Identify which cell holds the provided text, then report its (X, Y) central coordinate. 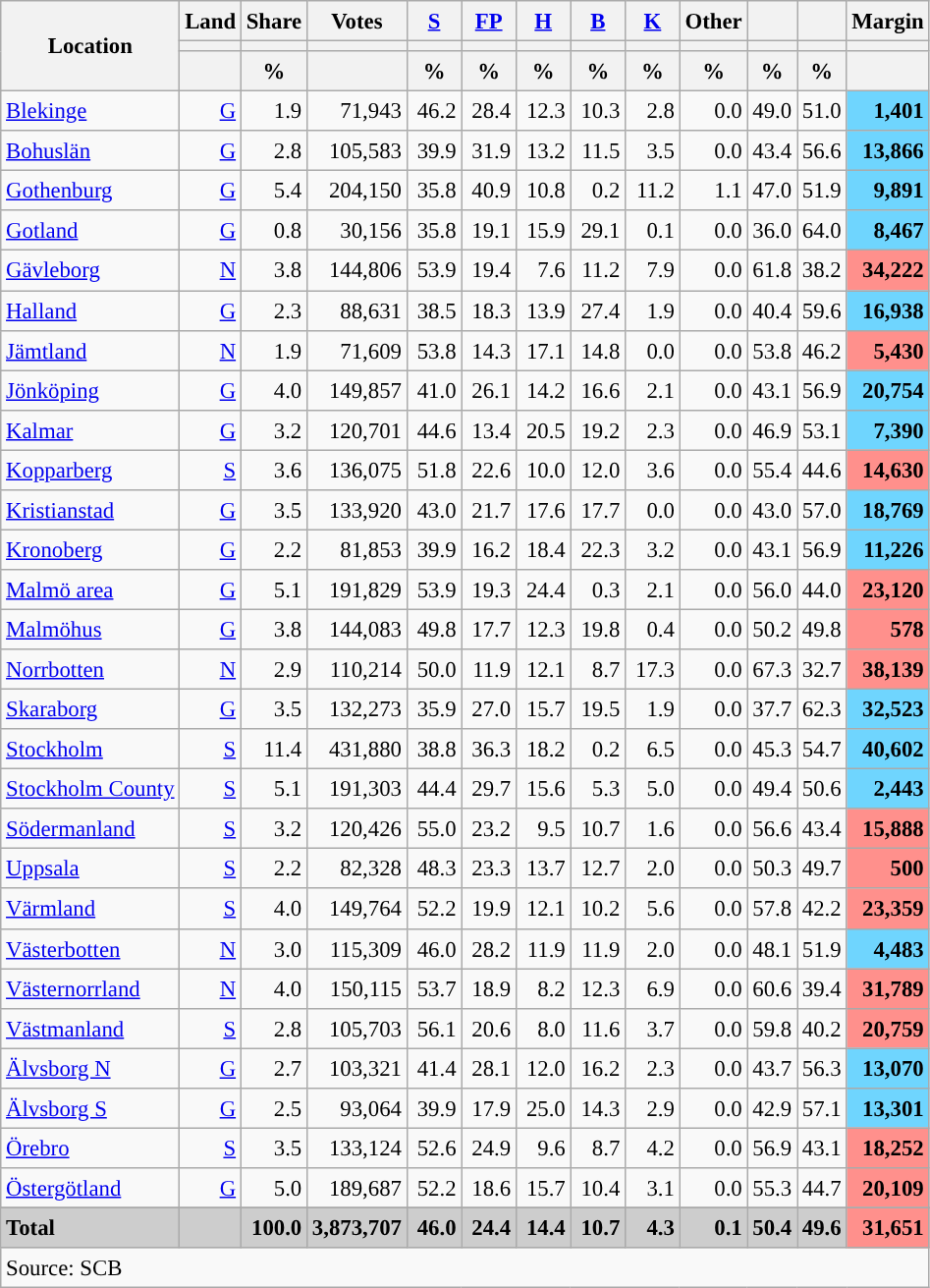
H (543, 22)
55.3 (772, 1189)
2.5 (273, 1108)
28.1 (489, 1069)
3.1 (653, 1189)
Halland (90, 310)
20,759 (888, 1028)
13.4 (489, 430)
11,226 (888, 550)
150,115 (357, 988)
52.6 (434, 1148)
50.4 (772, 1228)
46.9 (772, 430)
Jönköping (90, 391)
57.1 (822, 1108)
Land (210, 22)
27.0 (489, 709)
15.9 (543, 230)
7.6 (543, 271)
19.2 (598, 430)
20.5 (543, 430)
54.7 (822, 749)
71,609 (357, 350)
31.9 (489, 151)
19.8 (598, 629)
38,139 (888, 670)
13,866 (888, 151)
62.3 (822, 709)
5.3 (598, 790)
17.1 (543, 350)
19.9 (489, 910)
Älvsborg S (90, 1108)
18,769 (888, 511)
5.6 (653, 910)
44.4 (434, 790)
191,303 (357, 790)
32.7 (822, 670)
144,806 (357, 271)
44.7 (822, 1189)
6.5 (653, 749)
56.0 (772, 589)
3,873,707 (357, 1228)
64.0 (822, 230)
10.0 (543, 470)
Total (90, 1228)
13,301 (888, 1108)
59.8 (772, 1028)
Stockholm (90, 749)
Blekinge (90, 112)
6.9 (653, 988)
59.6 (822, 310)
1,401 (888, 112)
Malmö area (90, 589)
18.4 (543, 550)
55.0 (434, 829)
132,273 (357, 709)
25.0 (543, 1108)
43.7 (772, 1069)
42.2 (822, 910)
36.3 (489, 749)
Värmland (90, 910)
115,309 (357, 949)
56.1 (434, 1028)
14.8 (598, 350)
16,938 (888, 310)
Älvsborg N (90, 1069)
Other (713, 22)
61.8 (772, 271)
38.8 (434, 749)
Kopparberg (90, 470)
56.3 (822, 1069)
38.2 (822, 271)
37.7 (772, 709)
60.6 (772, 988)
18.3 (489, 310)
5,430 (888, 350)
Kronoberg (90, 550)
15.6 (543, 790)
Gotland (90, 230)
40.4 (772, 310)
82,328 (357, 868)
8.2 (543, 988)
19.5 (598, 709)
1.1 (713, 191)
49.0 (772, 112)
39.4 (822, 988)
30,156 (357, 230)
133,920 (357, 511)
23.2 (489, 829)
11.6 (598, 1028)
17.9 (489, 1108)
9.5 (543, 829)
18.6 (489, 1189)
88,631 (357, 310)
Stockholm County (90, 790)
47.0 (772, 191)
10.4 (598, 1189)
120,426 (357, 829)
Gävleborg (90, 271)
29.7 (489, 790)
40,602 (888, 749)
50.0 (434, 670)
K (653, 22)
32,523 (888, 709)
21.7 (489, 511)
204,150 (357, 191)
51.0 (822, 112)
14.4 (543, 1228)
51.8 (434, 470)
23,120 (888, 589)
10.3 (598, 112)
14,630 (888, 470)
11.5 (598, 151)
Skaraborg (90, 709)
15,888 (888, 829)
8.0 (543, 1028)
Södermanland (90, 829)
20.6 (489, 1028)
0.4 (653, 629)
10.8 (543, 191)
17.3 (653, 670)
45.3 (772, 749)
4.2 (653, 1148)
0.3 (598, 589)
40.2 (822, 1028)
Gothenburg (90, 191)
3.7 (653, 1028)
44.0 (822, 589)
35.9 (434, 709)
136,075 (357, 470)
48.1 (772, 949)
16.6 (598, 391)
431,880 (357, 749)
100.0 (273, 1228)
22.6 (489, 470)
Västernorrland (90, 988)
Kristianstad (90, 511)
81,853 (357, 550)
50.3 (772, 868)
38.5 (434, 310)
19.3 (489, 589)
189,687 (357, 1189)
4.3 (653, 1228)
18.2 (543, 749)
105,703 (357, 1028)
71,943 (357, 112)
41.4 (434, 1069)
42.9 (772, 1108)
149,764 (357, 910)
11.4 (273, 749)
28.4 (489, 112)
55.4 (772, 470)
18,252 (888, 1148)
31,789 (888, 988)
53.1 (822, 430)
Malmöhus (90, 629)
Location (90, 46)
Västmanland (90, 1028)
18.9 (489, 988)
34,222 (888, 271)
57.8 (772, 910)
20,109 (888, 1189)
29.1 (598, 230)
Bohuslän (90, 151)
191,829 (357, 589)
578 (888, 629)
31,651 (888, 1228)
9,891 (888, 191)
Votes (357, 22)
4,483 (888, 949)
14.2 (543, 391)
48.3 (434, 868)
Örebro (90, 1148)
27.4 (598, 310)
Kalmar (90, 430)
13,070 (888, 1069)
36.0 (772, 230)
10.2 (598, 910)
9.6 (543, 1148)
1.6 (653, 829)
7.9 (653, 271)
500 (888, 868)
7,390 (888, 430)
110,214 (357, 670)
120,701 (357, 430)
Västerbotten (90, 949)
Norrbotten (90, 670)
5.4 (273, 191)
28.2 (489, 949)
8,467 (888, 230)
Östergötland (90, 1189)
13.9 (543, 310)
53.7 (434, 988)
17.6 (543, 511)
2,443 (888, 790)
Uppsala (90, 868)
23,359 (888, 910)
67.3 (772, 670)
13.7 (543, 868)
0.8 (273, 230)
50.2 (772, 629)
26.1 (489, 391)
Jämtland (90, 350)
93,064 (357, 1108)
24.9 (489, 1148)
133,124 (357, 1148)
2.7 (273, 1069)
105,583 (357, 151)
FP (489, 22)
19.1 (489, 230)
41.0 (434, 391)
20,754 (888, 391)
Share (273, 22)
13.2 (543, 151)
Source: SCB (465, 1267)
40.9 (489, 191)
103,321 (357, 1069)
49.7 (822, 868)
49.4 (772, 790)
12.7 (598, 868)
19.4 (489, 271)
57.0 (822, 511)
50.6 (822, 790)
23.3 (489, 868)
149,857 (357, 391)
Margin (888, 22)
B (598, 22)
144,083 (357, 629)
3.0 (273, 949)
49.6 (822, 1228)
22.3 (598, 550)
